For the text-containing cell, return its midpoint in (X, Y) coordinate format. 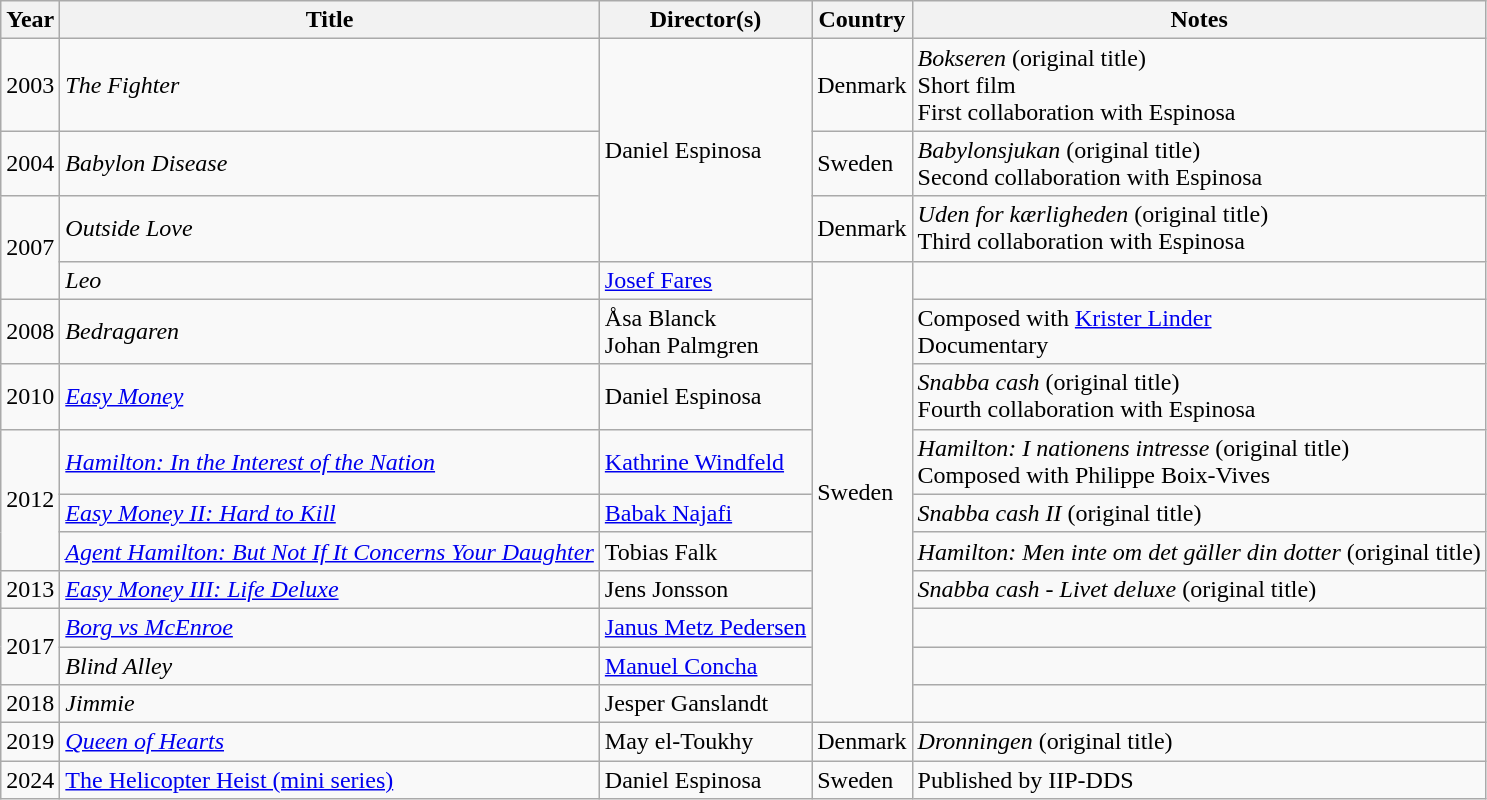
Borg vs McEnroe (330, 627)
2017 (30, 646)
Year (30, 20)
2019 (30, 742)
Jens Jonsson (705, 589)
Outside Love (330, 228)
Notes (1199, 20)
Bokseren (original title)Short filmFirst collaboration with Espinosa (1199, 85)
Blind Alley (330, 665)
Dronningen (original title) (1199, 742)
2013 (30, 589)
Kathrine Windfeld (705, 462)
Director(s) (705, 20)
Hamilton: Men inte om det gäller din dotter (original title) (1199, 551)
Jimmie (330, 704)
Snabba cash II (original title) (1199, 513)
Åsa BlanckJohan Palmgren (705, 332)
Tobias Falk (705, 551)
2012 (30, 500)
Jesper Ganslandt (705, 704)
Babak Najafi (705, 513)
Queen of Hearts (330, 742)
2024 (30, 780)
Uden for kærligheden (original title)Third collaboration with Espinosa (1199, 228)
Hamilton: I nationens intresse (original title)Composed with Philippe Boix-Vives (1199, 462)
Title (330, 20)
2003 (30, 85)
2008 (30, 332)
Babylon Disease (330, 164)
Babylonsjukan (original title)Second collaboration with Espinosa (1199, 164)
Janus Metz Pedersen (705, 627)
Hamilton: In the Interest of the Nation (330, 462)
2010 (30, 396)
Easy Money II: Hard to Kill (330, 513)
Bedragaren (330, 332)
2018 (30, 704)
Manuel Concha (705, 665)
Snabba cash (original title)Fourth collaboration with Espinosa (1199, 396)
Josef Fares (705, 280)
Country (862, 20)
Agent Hamilton: But Not If It Concerns Your Daughter (330, 551)
May el-Toukhy (705, 742)
Easy Money (330, 396)
The Helicopter Heist (mini series) (330, 780)
The Fighter (330, 85)
Composed with Krister LinderDocumentary (1199, 332)
Leo (330, 280)
Published by IIP-DDS (1199, 780)
Snabba cash - Livet deluxe (original title) (1199, 589)
Easy Money III: Life Deluxe (330, 589)
2004 (30, 164)
2007 (30, 248)
